From the cell containing the given text, extract its center point as [X, Y] coordinate. 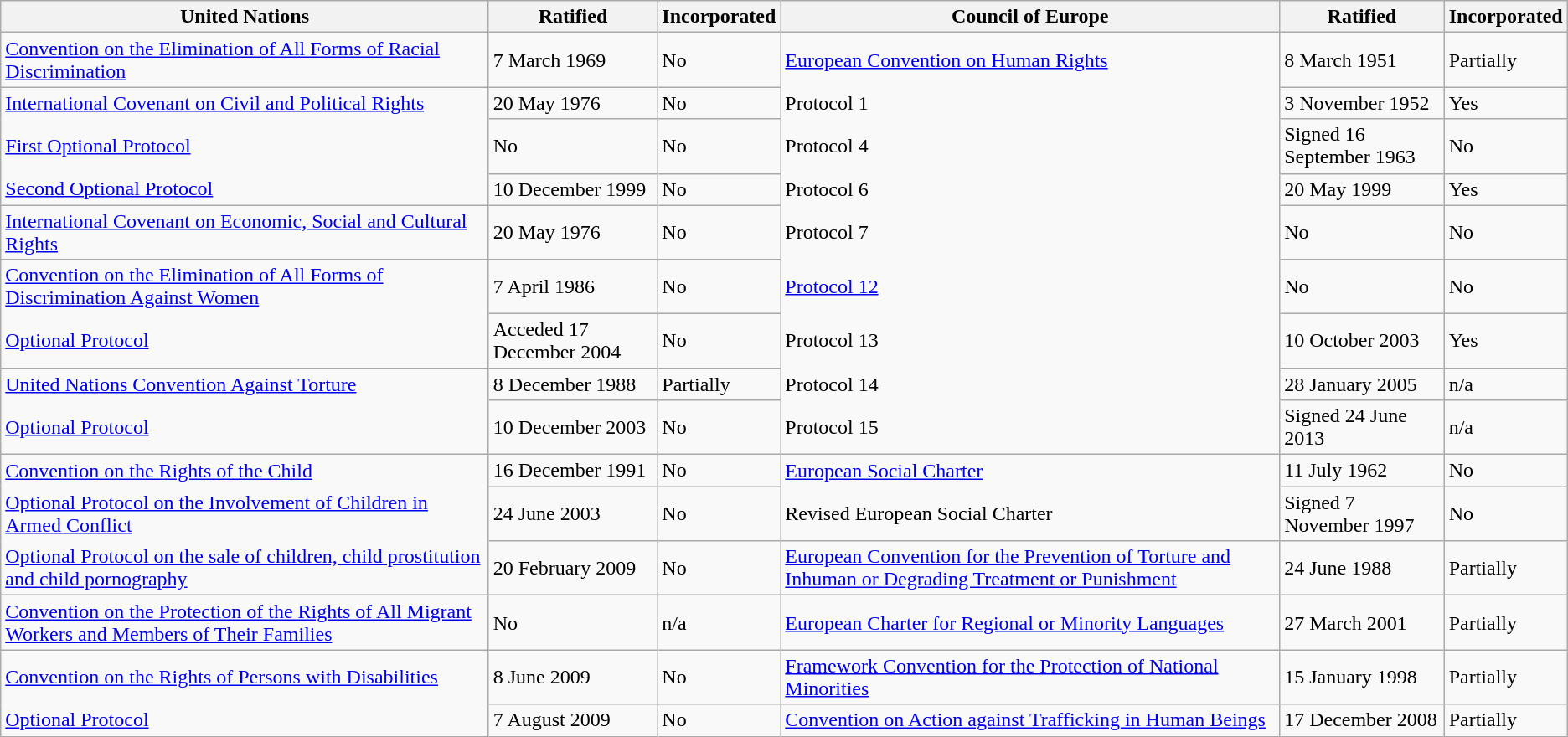
7 August 2009 [573, 720]
27 March 2001 [1362, 623]
Optional Protocol on the Involvement of Children in Armed Conflict [245, 514]
International Covenant on Civil and Political Rights [245, 103]
Second Optional Protocol [245, 189]
17 December 2008 [1362, 720]
Protocol 1 [1030, 103]
10 October 2003 [1362, 340]
11 July 1962 [1362, 471]
Convention on the Elimination of All Forms of Discrimination Against Women [245, 286]
Revised European Social Charter [1030, 514]
Protocol 13 [1030, 340]
European Convention on Human Rights [1030, 60]
Convention on the Protection of the Rights of All Migrant Workers and Members of Their Families [245, 623]
Framework Convention for the Protection of National Minorities [1030, 677]
8 March 1951 [1362, 60]
Protocol 4 [1030, 146]
Convention on the Elimination of All Forms of Racial Discrimination [245, 60]
Convention on the Rights of Persons with Disabilities [245, 677]
15 January 1998 [1362, 677]
Council of Europe [1030, 17]
Protocol 12 [1030, 286]
European Charter for Regional or Minority Languages [1030, 623]
16 December 1991 [573, 471]
3 November 1952 [1362, 103]
8 December 1988 [573, 384]
United Nations Convention Against Torture [245, 384]
Protocol 14 [1030, 384]
28 January 2005 [1362, 384]
10 December 1999 [573, 189]
7 March 1969 [573, 60]
24 June 2003 [573, 514]
Acceded 17 December 2004 [573, 340]
First Optional Protocol [245, 146]
Optional Protocol on the sale of children, child prostitution and child pornography [245, 568]
Protocol 7 [1030, 233]
10 December 2003 [573, 427]
Convention on Action against Trafficking in Human Beings [1030, 720]
Protocol 6 [1030, 189]
Convention on the Rights of the Child [245, 471]
8 June 2009 [573, 677]
Signed 24 June 2013 [1362, 427]
International Covenant on Economic, Social and Cultural Rights [245, 233]
7 April 1986 [573, 286]
Protocol 15 [1030, 427]
United Nations [245, 17]
Signed 16 September 1963 [1362, 146]
European Convention for the Prevention of Torture and Inhuman or Degrading Treatment or Punishment [1030, 568]
Signed 7 November 1997 [1362, 514]
European Social Charter [1030, 471]
20 February 2009 [573, 568]
20 May 1999 [1362, 189]
24 June 1988 [1362, 568]
